Return (X, Y) of the center of cell containing provided text 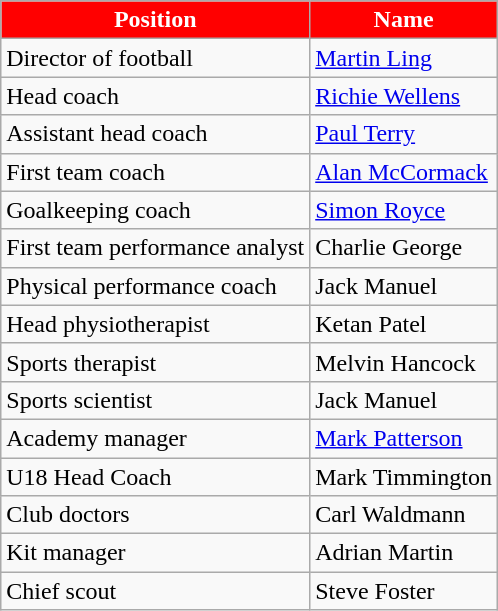
Chief scout (156, 591)
Richie Wellens (404, 96)
Melvin Hancock (404, 362)
Physical performance coach (156, 286)
Martin Ling (404, 58)
Name (404, 20)
Director of football (156, 58)
Head coach (156, 96)
Position (156, 20)
Simon Royce (404, 210)
Sports scientist (156, 400)
Sports therapist (156, 362)
First team coach (156, 172)
Goalkeeping coach (156, 210)
Steve Foster (404, 591)
Academy manager (156, 438)
Adrian Martin (404, 553)
Carl Waldmann (404, 515)
Club doctors (156, 515)
Charlie George (404, 248)
Assistant head coach (156, 134)
Mark Patterson (404, 438)
Kit manager (156, 553)
First team performance analyst (156, 248)
Head physiotherapist (156, 324)
Paul Terry (404, 134)
Ketan Patel (404, 324)
U18 Head Coach (156, 477)
Alan McCormack (404, 172)
Mark Timmington (404, 477)
